Capture the cell that displays the provided text and extract its [x, y] central coordinate. 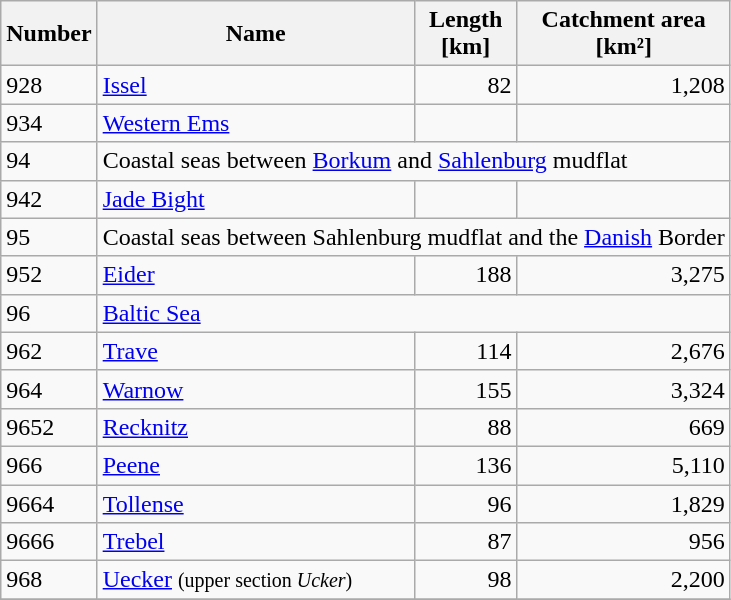
Peene [256, 465]
87 [466, 542]
9666 [49, 542]
Eider [256, 275]
1,829 [624, 503]
966 [49, 465]
Trave [256, 351]
956 [624, 542]
928 [49, 85]
Name [256, 34]
942 [49, 199]
Tollense [256, 503]
Baltic Sea [414, 313]
1,208 [624, 85]
Catchment area[km²] [624, 34]
2,676 [624, 351]
Coastal seas between Borkum and Sahlenburg mudflat [414, 161]
962 [49, 351]
968 [49, 580]
188 [466, 275]
114 [466, 351]
Coastal seas between Sahlenburg mudflat and the Danish Border [414, 237]
136 [466, 465]
82 [466, 85]
Warnow [256, 389]
95 [49, 237]
2,200 [624, 580]
952 [49, 275]
Western Ems [256, 123]
964 [49, 389]
Recknitz [256, 427]
3,275 [624, 275]
Uecker (upper section Ucker) [256, 580]
88 [466, 427]
Jade Bight [256, 199]
Length[km] [466, 34]
Trebel [256, 542]
934 [49, 123]
9652 [49, 427]
155 [466, 389]
98 [466, 580]
3,324 [624, 389]
9664 [49, 503]
5,110 [624, 465]
Issel [256, 85]
669 [624, 427]
94 [49, 161]
Number [49, 34]
